Find where the given text appears and provide that cell's center as [X, Y] coordinate. 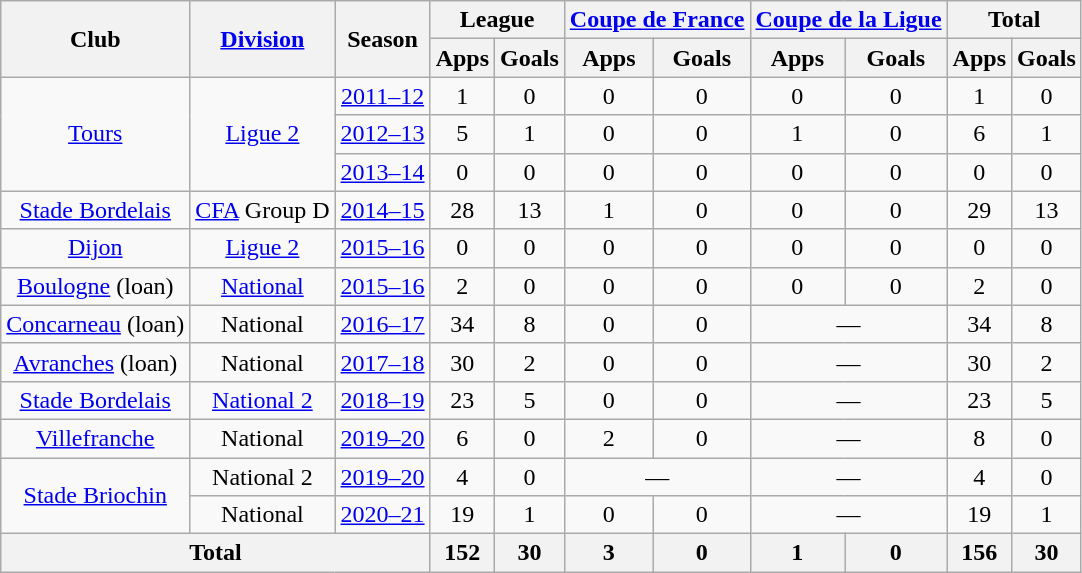
152 [462, 553]
2016–17 [382, 324]
29 [979, 210]
2014–15 [382, 210]
Villefranche [96, 438]
Stade Briochin [96, 496]
2018–19 [382, 400]
Coupe de la Ligue [848, 20]
Concarneau (loan) [96, 324]
CFA Group D [262, 210]
League [497, 20]
2012–13 [382, 134]
2017–18 [382, 362]
2013–14 [382, 172]
Division [262, 39]
28 [462, 210]
Boulogne (loan) [96, 286]
Dijon [96, 248]
Coupe de France [657, 20]
2011–12 [382, 96]
2020–21 [382, 515]
Tours [96, 134]
Season [382, 39]
Club [96, 39]
Avranches (loan) [96, 362]
156 [979, 553]
3 [608, 553]
